Identify which cell holds the provided text, then report its [X, Y] central coordinate. 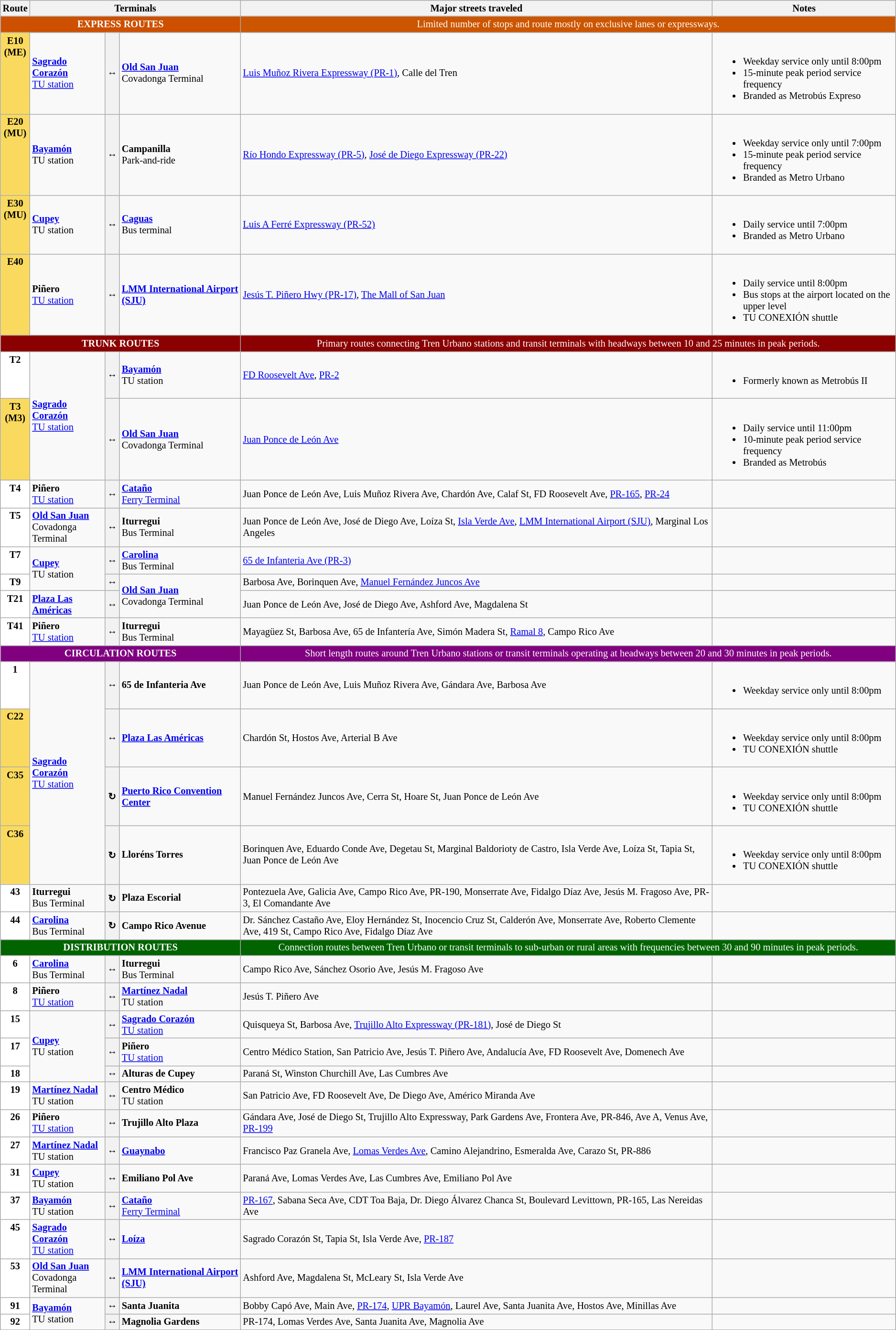
Luis Muñoz Rivera Expressway (PR-1), Calle del Tren [476, 73]
Weekday service only until 8:00pm [804, 685]
Mayagüez St, Barbosa Ave, 65 de Infantería Ave, Simón Madera St, Ramal 8, Campo Rico Ave [476, 632]
E10(ME) [15, 73]
Quisqueya St, Barbosa Ave, Trujillo Alto Expressway (PR-181), José de Diego St [476, 1025]
Río Hondo Expressway (PR-5), José de Diego Expressway (PR-22) [476, 154]
Formerly known as Metrobús II [804, 375]
Weekday service only until 8:00pm15-minute peak period service frequencyBranded as Metrobús Expreso [804, 73]
Barbosa Ave, Borinquen Ave, Manuel Fernández Juncos Ave [476, 582]
Major streets traveled [476, 8]
E40 [15, 294]
Francisco Paz Granela Ave, Lomas Verdes Ave, Camino Alejandrino, Esmeralda Ave, Carazo St, PR-886 [476, 1151]
T9 [15, 582]
Route [15, 8]
T5 [15, 527]
T41 [15, 632]
Gándara Ave, José de Diego St, Trujillo Alto Expressway, Park Gardens Ave, Frontera Ave, PR-846, Ave A, Venus Ave, PR-199 [476, 1123]
45 [15, 1239]
CampanillaPark-and-ride [180, 154]
Pontezuela Ave, Galicia Ave, Campo Rico Ave, PR-190, Monserrate Ave, Fidalgo Díaz Ave, Jesús M. Fragoso Ave, PR-3, El Comandante Ave [476, 898]
Chardón St, Hostos Ave, Arterial B Ave [476, 738]
T4 [15, 494]
C36 [15, 855]
Juan Ponce de León Ave, Luis Muñoz Rivera Ave, Chardón Ave, Calaf St, FD Roosevelt Ave, PR-165, PR-24 [476, 494]
PR-174, Lomas Verdes Ave, Santa Juanita Ave, Magnolia Ave [476, 1322]
Santa Juanita [180, 1306]
CaguasBus terminal [180, 225]
37 [15, 1206]
PR-167, Sabana Seca Ave, CDT Toa Baja, Dr. Diego Álvarez Chanca St, Boulevard Levittown, PR-165, Las Nereidas Ave [476, 1206]
EXPRESS ROUTES [120, 24]
Centro MédicoTU station [180, 1096]
Primary routes connecting Tren Urbano stations and transit terminals with headways between 10 and 25 minutes in peak periods. [568, 343]
Juan Ponce de León Ave, José de Diego Ave, Ashford Ave, Magdalena St [476, 604]
Juan Ponce de León Ave, José de Diego Ave, Loíza St, Isla Verde Ave, LMM International Airport (SJU), Marginal Los Angeles [476, 527]
26 [15, 1123]
T7 [15, 560]
31 [15, 1178]
Sagrado Corazón St, Tapia St, Isla Verde Ave, PR-187 [476, 1239]
65 de Infanteria Ave [180, 685]
1 [15, 685]
TRUNK ROUTES [120, 343]
T2 [15, 375]
17 [15, 1052]
Loíza [180, 1239]
92 [15, 1322]
E20(MU) [15, 154]
Daily service until 8:00pmBus stops at the airport located on the upper levelTU CONEXIÓN shuttle [804, 294]
65 de Infanteria Ave (PR-3) [476, 560]
Campo Rico Avenue [180, 926]
T3(M3) [15, 439]
Puerto Rico Convention Center [180, 796]
Juan Ponce de León Ave, Luis Muñoz Rivera Ave, Gándara Ave, Barbosa Ave [476, 685]
Notes [804, 8]
18 [15, 1074]
Plaza Escorial [180, 898]
Ashford Ave, Magdalena St, McLeary St, Isla Verde Ave [476, 1278]
Centro Médico Station, San Patricio Ave, Jesús T. Piñero Ave, Andalucía Ave, FD Roosevelt Ave, Domenech Ave [476, 1052]
Jesús T. Piñero Hwy (PR-17), The Mall of San Juan [476, 294]
FD Roosevelt Ave, PR-2 [476, 375]
53 [15, 1278]
T21 [15, 604]
DISTRIBUTION ROUTES [120, 948]
43 [15, 898]
8 [15, 997]
Bobby Capó Ave, Main Ave, PR-174, UPR Bayamón, Laurel Ave, Santa Juanita Ave, Hostos Ave, Minillas Ave [476, 1306]
Campo Rico Ave, Sánchez Osorio Ave, Jesús M. Fragoso Ave [476, 969]
Limited number of stops and route mostly on exclusive lanes or expressways. [568, 24]
15 [15, 1025]
27 [15, 1151]
C22 [15, 738]
Juan Ponce de León Ave [476, 439]
Paraná St, Winston Churchill Ave, Las Cumbres Ave [476, 1074]
19 [15, 1096]
Emiliano Pol Ave [180, 1178]
Terminals [136, 8]
Weekday service only until 7:00pm15-minute peak period service frequencyBranded as Metro Urbano [804, 154]
Daily service until 7:00pmBranded as Metro Urbano [804, 225]
44 [15, 926]
Paraná Ave, Lomas Verdes Ave, Las Cumbres Ave, Emiliano Pol Ave [476, 1178]
Trujillo Alto Plaza [180, 1123]
CIRCULATION ROUTES [120, 654]
Lloréns Torres [180, 855]
Connection routes between Tren Urbano or transit terminals to sub-urban or rural areas with frequencies between 30 and 90 minutes in peak periods. [568, 948]
Short length routes around Tren Urbano stations or transit terminals operating at headways between 20 and 30 minutes in peak periods. [568, 654]
E30(MU) [15, 225]
Daily service until 11:00pm10-minute peak period service frequencyBranded as Metrobús [804, 439]
C35 [15, 796]
91 [15, 1306]
San Patricio Ave, FD Roosevelt Ave, De Diego Ave, Américo Miranda Ave [476, 1096]
Alturas de Cupey [180, 1074]
Magnolia Gardens [180, 1322]
Borinquen Ave, Eduardo Conde Ave, Degetau St, Marginal Baldorioty de Castro, Isla Verde Ave, Loíza St, Tapia St, Juan Ponce de León Ave [476, 855]
6 [15, 969]
Jesús T. Piñero Ave [476, 997]
Luis A Ferré Expressway (PR-52) [476, 225]
Manuel Fernández Juncos Ave, Cerra St, Hoare St, Juan Ponce de León Ave [476, 796]
Guaynabo [180, 1151]
